Find where the given text appears and provide that cell's center as [x, y] coordinate. 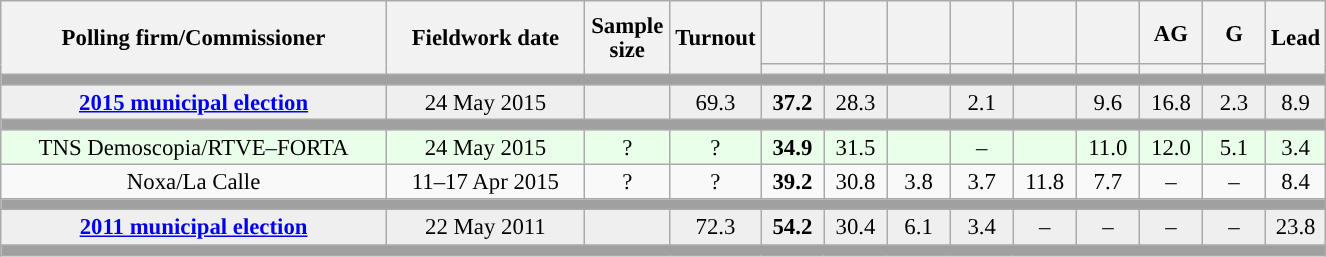
8.4 [1296, 182]
Polling firm/Commissioner [194, 38]
Lead [1296, 38]
2.1 [982, 102]
2.3 [1234, 102]
34.9 [792, 148]
G [1234, 32]
5.1 [1234, 148]
11–17 Apr 2015 [485, 182]
31.5 [856, 148]
54.2 [792, 228]
Fieldwork date [485, 38]
Noxa/La Calle [194, 182]
2011 municipal election [194, 228]
39.2 [792, 182]
7.7 [1108, 182]
72.3 [716, 228]
12.0 [1170, 148]
AG [1170, 32]
3.8 [918, 182]
69.3 [716, 102]
Turnout [716, 38]
30.4 [856, 228]
2015 municipal election [194, 102]
8.9 [1296, 102]
TNS Demoscopia/RTVE–FORTA [194, 148]
9.6 [1108, 102]
23.8 [1296, 228]
11.8 [1044, 182]
6.1 [918, 228]
3.7 [982, 182]
Sample size [627, 38]
37.2 [792, 102]
16.8 [1170, 102]
28.3 [856, 102]
22 May 2011 [485, 228]
11.0 [1108, 148]
30.8 [856, 182]
